Output the (x, y) coordinate of the center of the cell containing the given text.  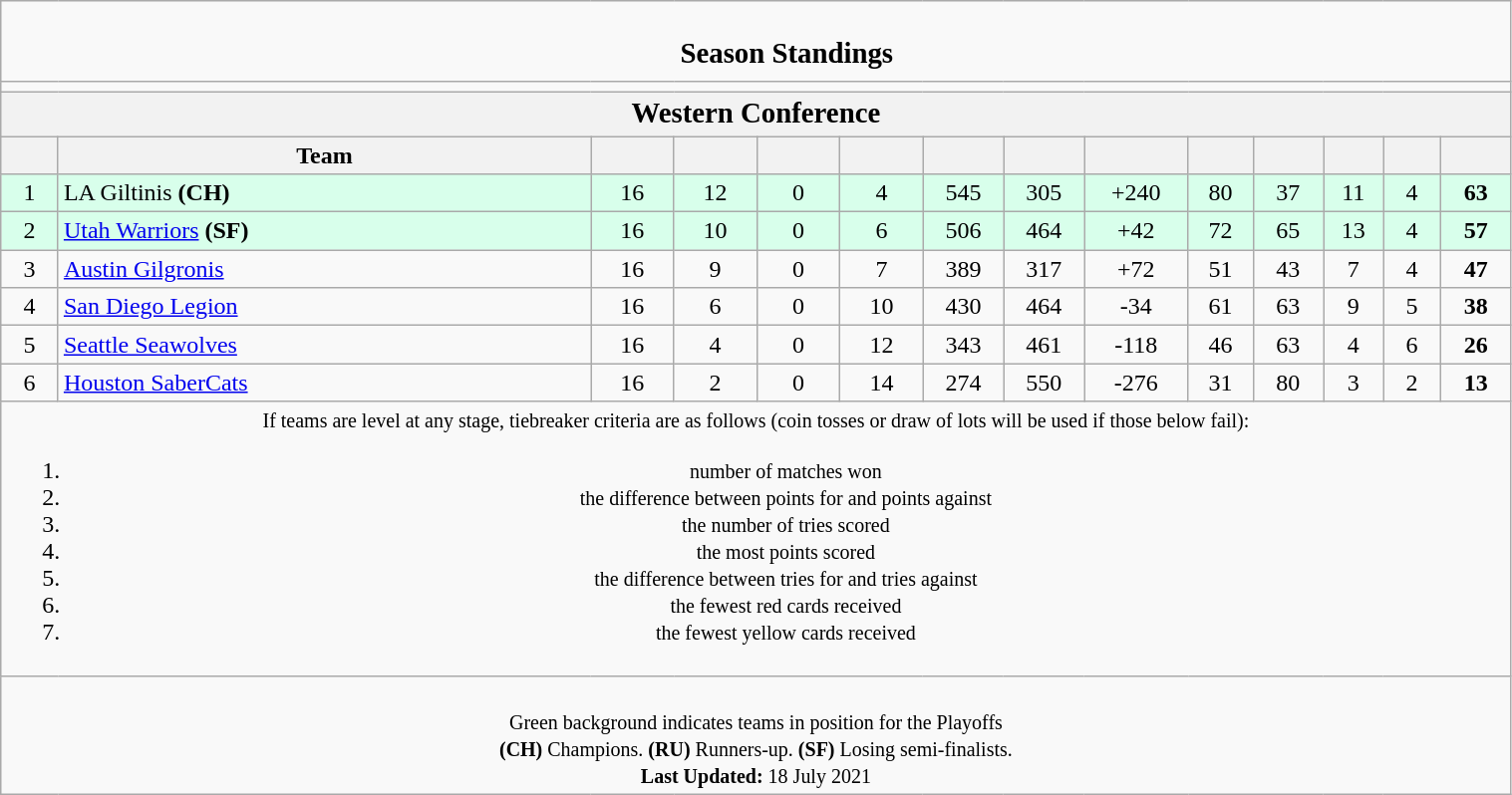
+42 (1136, 231)
+72 (1136, 269)
LA Giltinis (CH) (324, 193)
317 (1045, 269)
274 (963, 383)
38 (1475, 307)
Green background indicates teams in position for the Playoffs (CH) Champions. (RU) Runners-up. (SF) Losing semi-finalists. Last Updated: 18 July 2021 (756, 735)
Western Conference (756, 114)
343 (963, 345)
11 (1354, 193)
57 (1475, 231)
461 (1045, 345)
72 (1220, 231)
389 (963, 269)
-118 (1136, 345)
46 (1220, 345)
305 (1045, 193)
-276 (1136, 383)
37 (1288, 193)
-34 (1136, 307)
Team (324, 154)
545 (963, 193)
26 (1475, 345)
San Diego Legion (324, 307)
430 (963, 307)
Houston SaberCats (324, 383)
Utah Warriors (SF) (324, 231)
550 (1045, 383)
61 (1220, 307)
Seattle Seawolves (324, 345)
43 (1288, 269)
1 (30, 193)
Austin Gilgronis (324, 269)
65 (1288, 231)
+240 (1136, 193)
31 (1220, 383)
51 (1220, 269)
14 (881, 383)
506 (963, 231)
47 (1475, 269)
